Find where the given text appears and provide that cell's center as (x, y) coordinate. 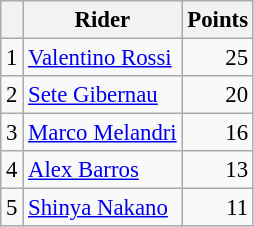
Rider (102, 20)
25 (218, 58)
5 (12, 208)
2 (12, 95)
11 (218, 208)
16 (218, 133)
Sete Gibernau (102, 95)
Marco Melandri (102, 133)
13 (218, 170)
Alex Barros (102, 170)
4 (12, 170)
1 (12, 58)
Points (218, 20)
Shinya Nakano (102, 208)
3 (12, 133)
Valentino Rossi (102, 58)
20 (218, 95)
